Find where the given text appears and provide that cell's center as [X, Y] coordinate. 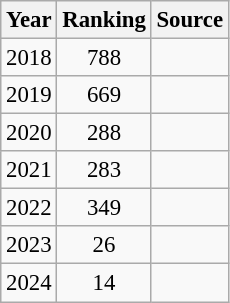
Ranking [104, 20]
2021 [29, 170]
Source [190, 20]
2022 [29, 208]
2019 [29, 95]
26 [104, 245]
2018 [29, 58]
788 [104, 58]
2024 [29, 283]
669 [104, 95]
2020 [29, 133]
349 [104, 208]
14 [104, 283]
288 [104, 133]
283 [104, 170]
Year [29, 20]
2023 [29, 245]
